Determine the [X, Y] coordinate at the center of the cell enclosing the given text.  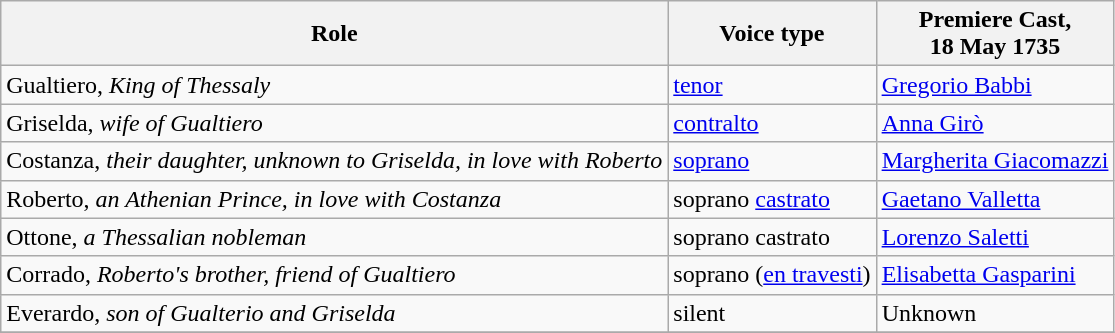
soprano [772, 161]
Elisabetta Gasparini [995, 275]
Gregorio Babbi [995, 85]
soprano (en travesti) [772, 275]
Corrado, Roberto's brother, friend of Gualtiero [334, 275]
Costanza, their daughter, unknown to Griselda, in love with Roberto [334, 161]
Roberto, an Athenian Prince, in love with Costanza [334, 199]
Premiere Cast,18 May 1735 [995, 34]
Voice type [772, 34]
silent [772, 313]
Lorenzo Saletti [995, 237]
Gaetano Valletta [995, 199]
Anna Girò [995, 123]
tenor [772, 85]
Ottone, a Thessalian nobleman [334, 237]
Gualtiero, King of Thessaly [334, 85]
Role [334, 34]
Griselda, wife of Gualtiero [334, 123]
contralto [772, 123]
Unknown [995, 313]
Margherita Giacomazzi [995, 161]
Everardo, son of Gualterio and Griselda [334, 313]
